Capture the cell that displays the provided text and extract its (X, Y) central coordinate. 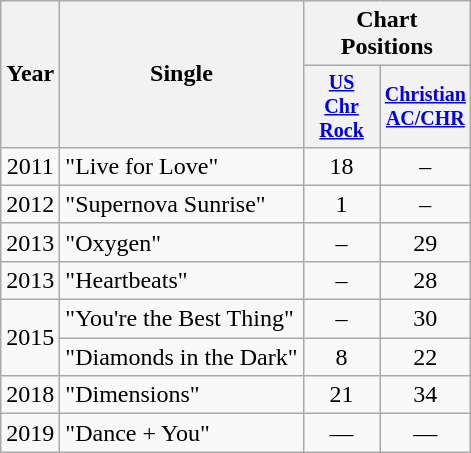
"Oxygen" (182, 242)
Chart Positions (387, 34)
2011 (30, 166)
"Dance + You" (182, 433)
2015 (30, 338)
"Supernova Sunrise" (182, 204)
30 (426, 319)
"Dimensions" (182, 395)
34 (426, 395)
22 (426, 357)
21 (342, 395)
29 (426, 242)
1 (342, 204)
USChr Rock (342, 106)
"Diamonds in the Dark" (182, 357)
Year (30, 74)
"Live for Love" (182, 166)
Christian AC/CHR (426, 106)
2019 (30, 433)
Single (182, 74)
2018 (30, 395)
"Heartbeats" (182, 280)
28 (426, 280)
18 (342, 166)
8 (342, 357)
"You're the Best Thing" (182, 319)
2012 (30, 204)
